Capture the cell that displays the provided text and extract its (x, y) central coordinate. 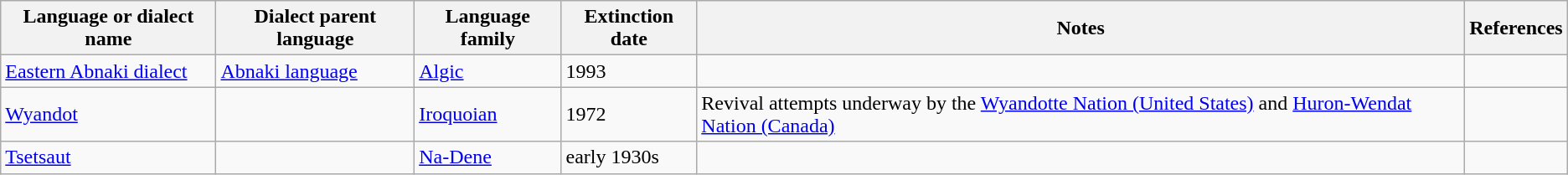
Abnaki language (315, 71)
Language or dialect name (109, 28)
Na-Dene (487, 157)
1993 (629, 71)
Wyandot (109, 114)
Notes (1081, 28)
Language family (487, 28)
Tsetsaut (109, 157)
early 1930s (629, 157)
Revival attempts underway by the Wyandotte Nation (United States) and Huron-Wendat Nation (Canada) (1081, 114)
Eastern Abnaki dialect (109, 71)
Iroquoian (487, 114)
Extinction date (629, 28)
Dialect parent language (315, 28)
Algic (487, 71)
References (1516, 28)
1972 (629, 114)
